For the text-containing cell, return its midpoint in (x, y) coordinate format. 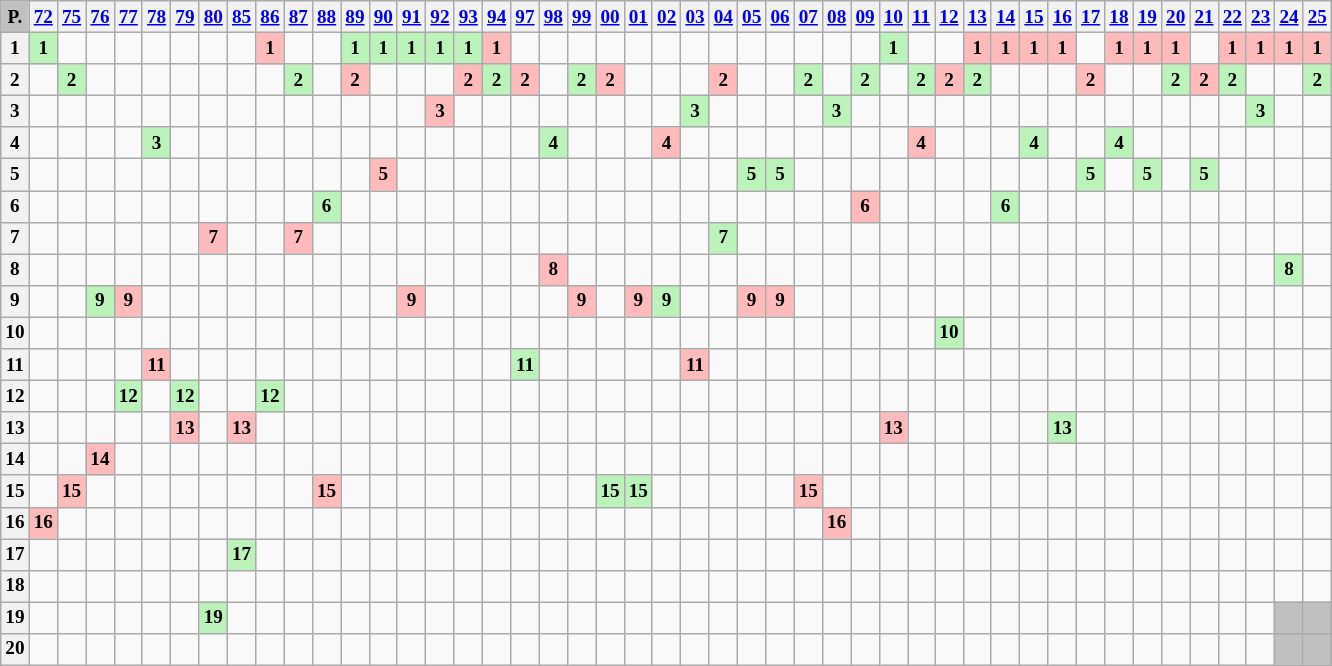
01 (638, 17)
75 (71, 17)
72 (43, 17)
22 (1232, 17)
24 (1289, 17)
78 (156, 17)
93 (468, 17)
86 (270, 17)
23 (1260, 17)
76 (100, 17)
79 (185, 17)
91 (411, 17)
87 (298, 17)
25 (1317, 17)
06 (780, 17)
03 (695, 17)
88 (326, 17)
04 (723, 17)
21 (1204, 17)
05 (751, 17)
97 (525, 17)
09 (865, 17)
07 (808, 17)
90 (383, 17)
77 (128, 17)
99 (581, 17)
98 (553, 17)
02 (666, 17)
89 (355, 17)
80 (213, 17)
P. (15, 17)
08 (836, 17)
94 (496, 17)
85 (241, 17)
92 (440, 17)
00 (610, 17)
